Determine the [X, Y] coordinate at the center of the cell enclosing the given text.  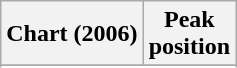
Chart (2006) [72, 34]
Peakposition [189, 34]
